Capture the cell that displays the provided text and extract its [X, Y] central coordinate. 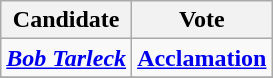
Vote [202, 20]
Bob Tarleck [66, 58]
Acclamation [202, 58]
Candidate [66, 20]
